Return the [x, y] coordinate for the center point of the cell that contains the specified text.  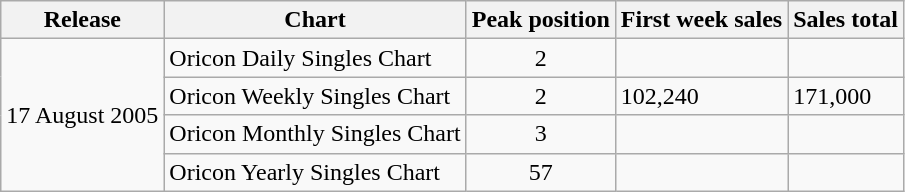
Oricon Monthly Singles Chart [315, 134]
Chart [315, 20]
57 [540, 172]
102,240 [701, 96]
3 [540, 134]
First week sales [701, 20]
Oricon Daily Singles Chart [315, 58]
171,000 [846, 96]
Sales total [846, 20]
Peak position [540, 20]
17 August 2005 [82, 115]
Oricon Weekly Singles Chart [315, 96]
Oricon Yearly Singles Chart [315, 172]
Release [82, 20]
